Return [x, y] of the center of cell containing provided text 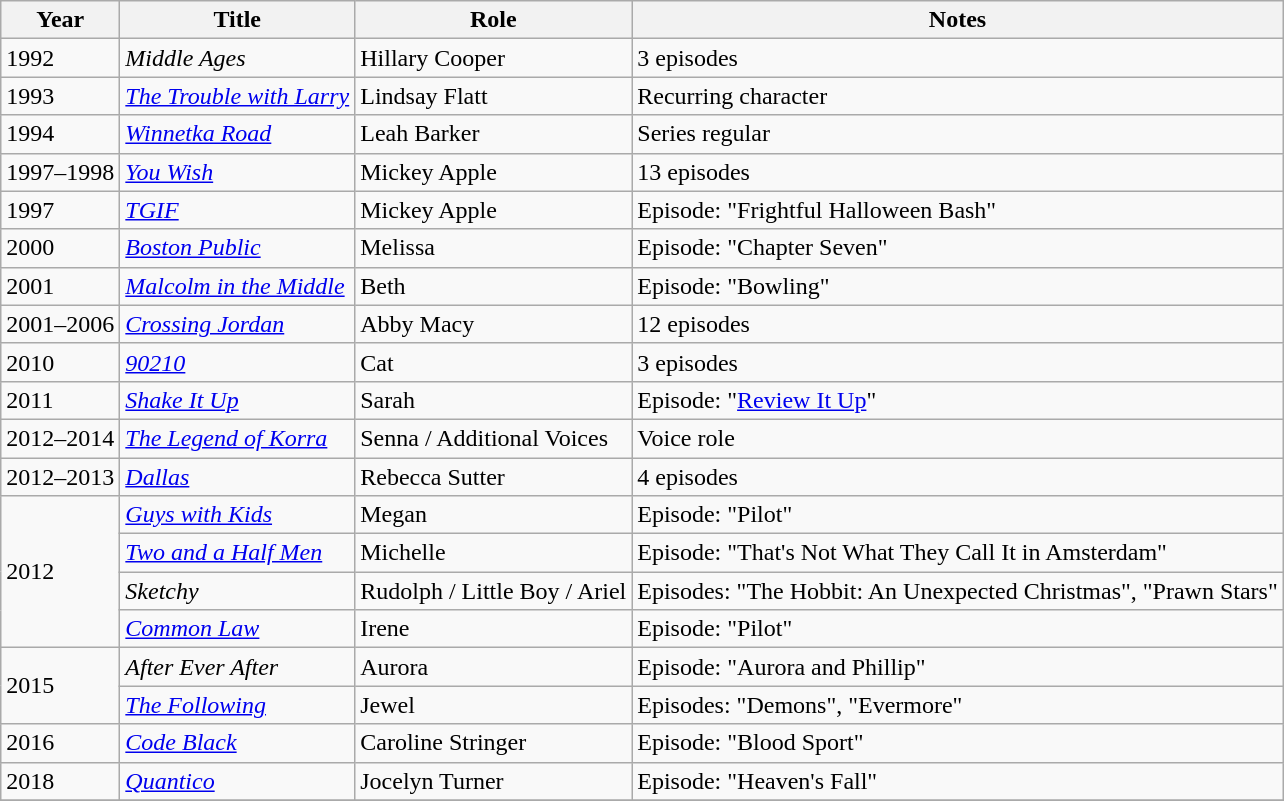
Episodes: "Demons", "Evermore" [958, 705]
Middle Ages [238, 58]
12 episodes [958, 324]
Code Black [238, 743]
2015 [60, 686]
Episode: "That's Not What They Call It in Amsterdam" [958, 553]
After Ever After [238, 667]
Episode: "Frightful Halloween Bash" [958, 210]
Year [60, 20]
Episode: "Blood Sport" [958, 743]
Sketchy [238, 591]
Episode: "Review It Up" [958, 400]
Boston Public [238, 248]
Malcolm in the Middle [238, 286]
2000 [60, 248]
Abby Macy [494, 324]
2001–2006 [60, 324]
Megan [494, 515]
Episodes: "The Hobbit: An Unexpected Christmas", "Prawn Stars" [958, 591]
Episode: "Chapter Seven" [958, 248]
Common Law [238, 629]
Hillary Cooper [494, 58]
Voice role [958, 438]
Shake It Up [238, 400]
2018 [60, 781]
Recurring character [958, 96]
Michelle [494, 553]
Sarah [494, 400]
Winnetka Road [238, 134]
Beth [494, 286]
Irene [494, 629]
Caroline Stringer [494, 743]
TGIF [238, 210]
Jewel [494, 705]
1993 [60, 96]
Crossing Jordan [238, 324]
4 episodes [958, 477]
Rebecca Sutter [494, 477]
Melissa [494, 248]
Episode: "Bowling" [958, 286]
1994 [60, 134]
Title [238, 20]
13 episodes [958, 172]
Dallas [238, 477]
Leah Barker [494, 134]
Quantico [238, 781]
Series regular [958, 134]
1997 [60, 210]
Cat [494, 362]
Lindsay Flatt [494, 96]
2010 [60, 362]
2012–2013 [60, 477]
1997–1998 [60, 172]
Senna / Additional Voices [494, 438]
Jocelyn Turner [494, 781]
Notes [958, 20]
2016 [60, 743]
Aurora [494, 667]
Rudolph / Little Boy / Ariel [494, 591]
The Trouble with Larry [238, 96]
You Wish [238, 172]
2012–2014 [60, 438]
2001 [60, 286]
Episode: "Heaven's Fall" [958, 781]
The Following [238, 705]
Guys with Kids [238, 515]
1992 [60, 58]
Episode: "Aurora and Phillip" [958, 667]
Two and a Half Men [238, 553]
2012 [60, 572]
Role [494, 20]
2011 [60, 400]
90210 [238, 362]
The Legend of Korra [238, 438]
